Find where the given text appears and provide that cell's center as [x, y] coordinate. 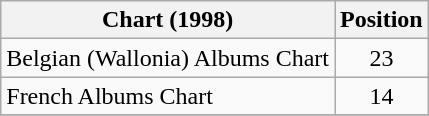
14 [381, 96]
Chart (1998) [168, 20]
23 [381, 58]
Position [381, 20]
Belgian (Wallonia) Albums Chart [168, 58]
French Albums Chart [168, 96]
